Search for the cell housing the specified text and yield its (X, Y) center coordinate. 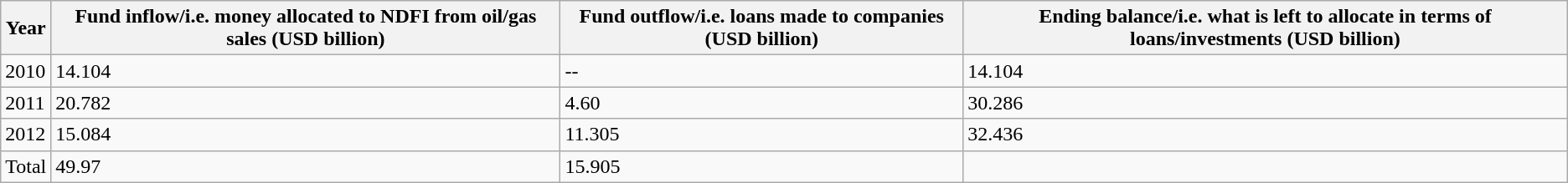
15.905 (762, 166)
20.782 (306, 103)
15.084 (306, 135)
Total (26, 166)
49.97 (306, 166)
2011 (26, 103)
11.305 (762, 135)
Fund inflow/i.e. money allocated to NDFI from oil/gas sales (USD billion) (306, 28)
Fund outflow/i.e. loans made to companies (USD billion) (762, 28)
Year (26, 28)
4.60 (762, 103)
2012 (26, 135)
Ending balance/i.e. what is left to allocate in terms of loans/investments (USD billion) (1266, 28)
2010 (26, 71)
32.436 (1266, 135)
30.286 (1266, 103)
-- (762, 71)
